Pinpoint the cell where the given text exists, returning its (X, Y) midpoint coordinate. 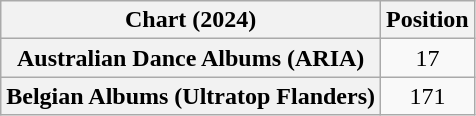
Australian Dance Albums (ARIA) (191, 58)
Belgian Albums (Ultratop Flanders) (191, 96)
Chart (2024) (191, 20)
17 (428, 58)
Position (428, 20)
171 (428, 96)
